Determine the (x, y) coordinate at the center of the cell enclosing the given text.  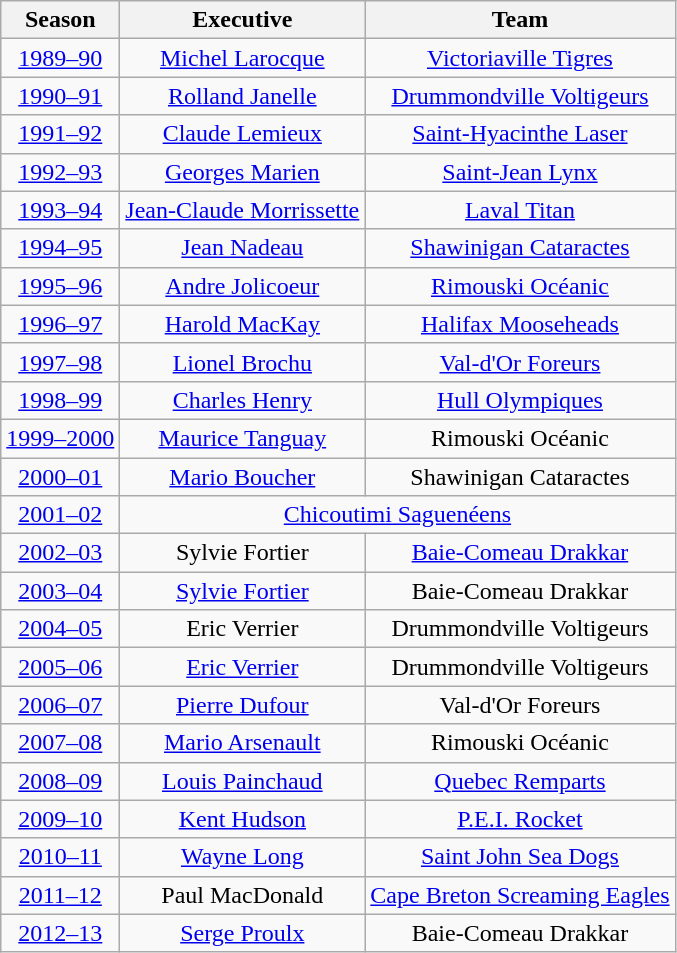
Michel Larocque (242, 58)
2006–07 (60, 705)
2007–08 (60, 743)
1998–99 (60, 400)
Charles Henry (242, 400)
Chicoutimi Saguenéens (398, 515)
Saint-Hyacinthe Laser (520, 134)
Paul MacDonald (242, 895)
Andre Jolicoeur (242, 286)
Harold MacKay (242, 324)
Saint-Jean Lynx (520, 172)
2011–12 (60, 895)
Serge Proulx (242, 933)
Rolland Janelle (242, 96)
Claude Lemieux (242, 134)
Kent Hudson (242, 819)
1991–92 (60, 134)
Executive (242, 20)
Mario Arsenault (242, 743)
Saint John Sea Dogs (520, 857)
Cape Breton Screaming Eagles (520, 895)
1993–94 (60, 210)
Hull Olympiques (520, 400)
Jean-Claude Morrissette (242, 210)
2001–02 (60, 515)
2002–03 (60, 553)
1989–90 (60, 58)
2012–13 (60, 933)
1992–93 (60, 172)
1999–2000 (60, 438)
2004–05 (60, 629)
Wayne Long (242, 857)
Laval Titan (520, 210)
Team (520, 20)
Maurice Tanguay (242, 438)
Louis Painchaud (242, 781)
1990–91 (60, 96)
2000–01 (60, 477)
1996–97 (60, 324)
1995–96 (60, 286)
Georges Marien (242, 172)
Halifax Mooseheads (520, 324)
Victoriaville Tigres (520, 58)
Jean Nadeau (242, 248)
Mario Boucher (242, 477)
2005–06 (60, 667)
Lionel Brochu (242, 362)
2003–04 (60, 591)
2010–11 (60, 857)
2009–10 (60, 819)
Season (60, 20)
Quebec Remparts (520, 781)
1994–95 (60, 248)
Pierre Dufour (242, 705)
2008–09 (60, 781)
P.E.I. Rocket (520, 819)
1997–98 (60, 362)
